Determine the [X, Y] coordinate at the center of the cell enclosing the given text.  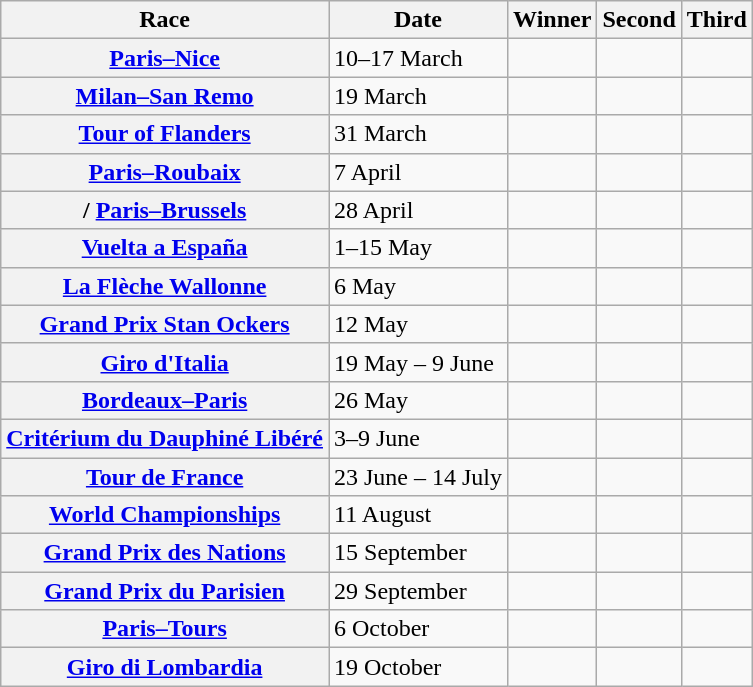
Race [165, 20]
Paris–Tours [165, 629]
19 October [418, 667]
6 May [418, 286]
Vuelta a España [165, 248]
19 March [418, 96]
Milan–San Remo [165, 96]
Paris–Nice [165, 58]
La Flèche Wallonne [165, 286]
Grand Prix du Parisien [165, 591]
Bordeaux–Paris [165, 400]
23 June – 14 July [418, 477]
Giro d'Italia [165, 362]
Grand Prix des Nations [165, 553]
Critérium du Dauphiné Libéré [165, 438]
World Championships [165, 515]
15 September [418, 553]
26 May [418, 400]
Giro di Lombardia [165, 667]
Second [639, 20]
Grand Prix Stan Ockers [165, 324]
7 April [418, 172]
6 October [418, 629]
31 March [418, 134]
Third [716, 20]
Paris–Roubaix [165, 172]
12 May [418, 324]
3–9 June [418, 438]
Winner [552, 20]
29 September [418, 591]
Tour de France [165, 477]
10–17 March [418, 58]
11 August [418, 515]
28 April [418, 210]
/ Paris–Brussels [165, 210]
Date [418, 20]
Tour of Flanders [165, 134]
19 May – 9 June [418, 362]
1–15 May [418, 248]
